Pinpoint the cell where the given text exists, returning its [x, y] midpoint coordinate. 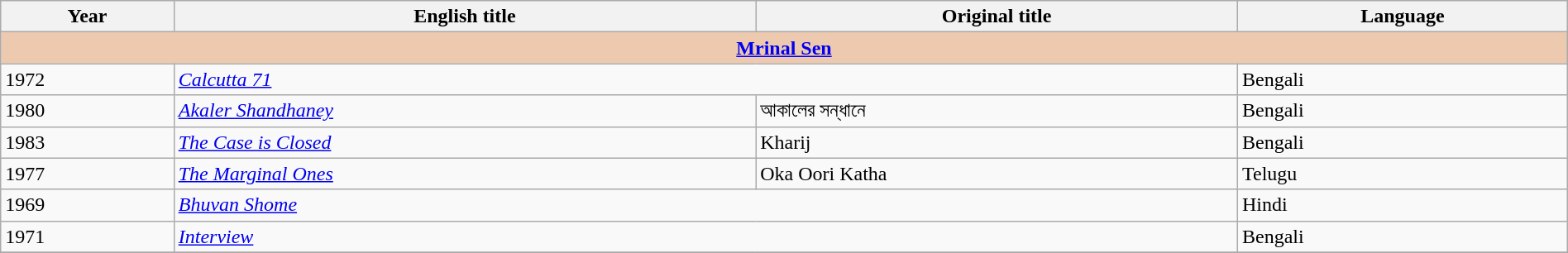
1969 [88, 205]
English title [465, 17]
The Marginal Ones [465, 174]
Mrinal Sen [784, 48]
1977 [88, 174]
Year [88, 17]
আকালের সন্ধানে [997, 111]
Bhuvan Shome [705, 205]
Interview [705, 236]
Hindi [1403, 205]
Calcutta 71 [705, 79]
Telugu [1403, 174]
Oka Oori Katha [997, 174]
Language [1403, 17]
1972 [88, 79]
Akaler Shandhaney [465, 111]
The Case is Closed [465, 142]
Original title [997, 17]
1971 [88, 236]
1983 [88, 142]
Kharij [997, 142]
1980 [88, 111]
